From the cell containing the given text, extract its center point as (X, Y) coordinate. 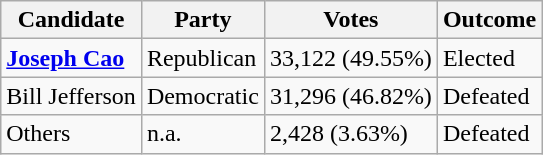
33,122 (49.55%) (350, 58)
Elected (489, 58)
Republican (202, 58)
Joseph Cao (72, 58)
2,428 (3.63%) (350, 134)
Party (202, 20)
Democratic (202, 96)
n.a. (202, 134)
31,296 (46.82%) (350, 96)
Candidate (72, 20)
Votes (350, 20)
Outcome (489, 20)
Bill Jefferson (72, 96)
Others (72, 134)
